Pinpoint the cell where the given text exists, returning its [x, y] midpoint coordinate. 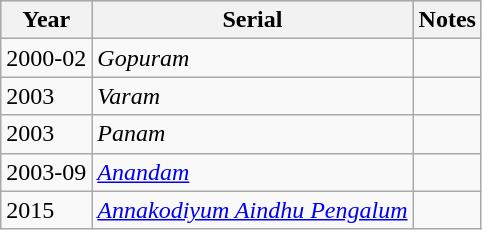
2000-02 [46, 58]
Serial [252, 20]
Panam [252, 134]
Varam [252, 96]
2003-09 [46, 172]
Annakodiyum Aindhu Pengalum [252, 210]
Anandam [252, 172]
2015 [46, 210]
Gopuram [252, 58]
Notes [447, 20]
Year [46, 20]
